From the cell containing the given text, extract its center point as [X, Y] coordinate. 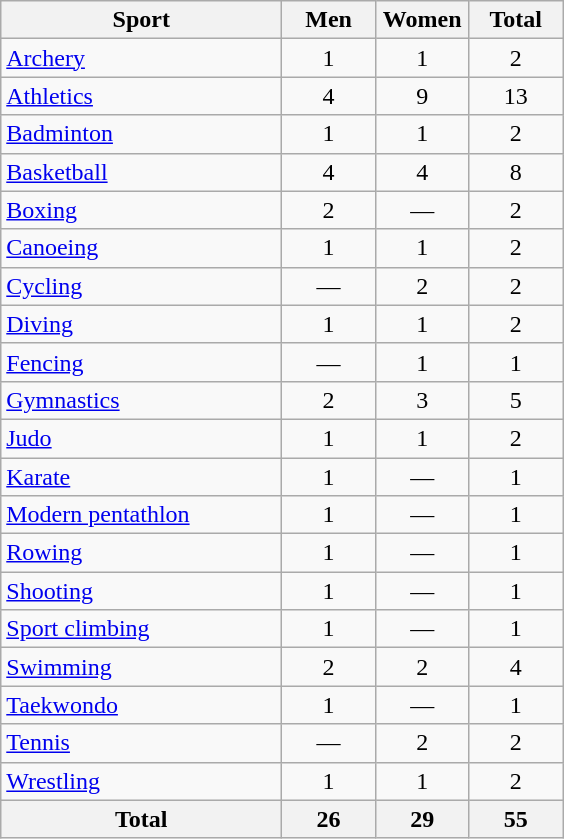
Gymnastics [142, 400]
Canoeing [142, 248]
Archery [142, 58]
8 [516, 172]
Sport climbing [142, 629]
5 [516, 400]
13 [516, 96]
29 [422, 819]
55 [516, 819]
26 [329, 819]
Cycling [142, 286]
Badminton [142, 134]
Diving [142, 324]
3 [422, 400]
Wrestling [142, 781]
Karate [142, 477]
Swimming [142, 667]
Fencing [142, 362]
Modern pentathlon [142, 515]
Basketball [142, 172]
Taekwondo [142, 705]
Sport [142, 20]
Rowing [142, 553]
Judo [142, 438]
Women [422, 20]
9 [422, 96]
Tennis [142, 743]
Boxing [142, 210]
Men [329, 20]
Athletics [142, 96]
Shooting [142, 591]
